Provide the (X, Y) coordinate of the cell's center where the given text is located.  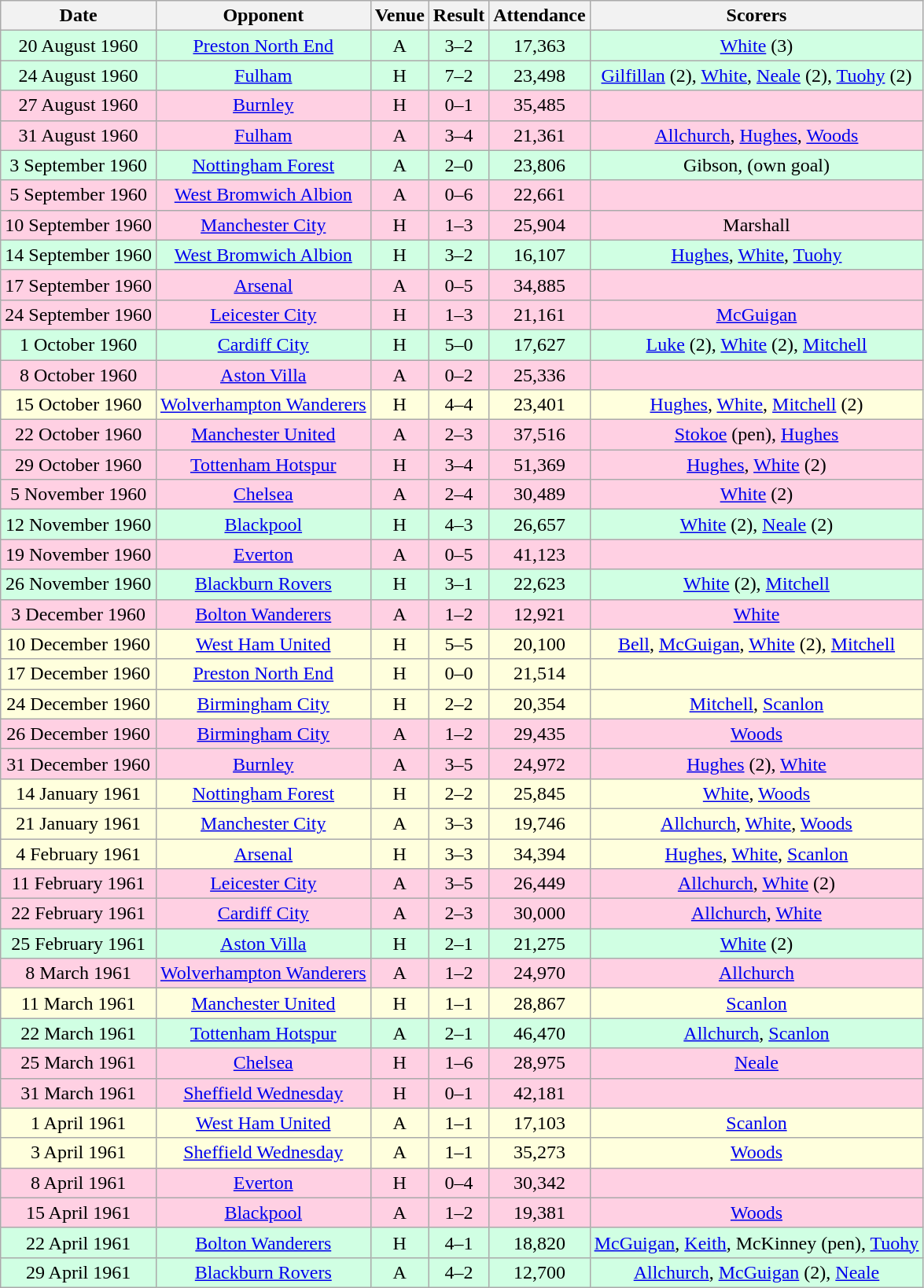
3 April 1961 (79, 1153)
Gilfillan (2), White, Neale (2), Tuohy (2) (757, 75)
25 March 1961 (79, 1063)
22 April 1961 (79, 1242)
27 August 1960 (79, 105)
3–1 (458, 584)
17,363 (539, 46)
Date (79, 16)
31 March 1961 (79, 1093)
Allchurch, White (2) (757, 884)
21,161 (539, 315)
22,661 (539, 195)
15 April 1961 (79, 1213)
McGuigan (757, 315)
30,342 (539, 1183)
26 December 1960 (79, 734)
24 August 1960 (79, 75)
31 December 1960 (79, 764)
17 September 1960 (79, 285)
23,806 (539, 165)
0–0 (458, 674)
Hughes (2), White (757, 764)
29 April 1961 (79, 1272)
4–4 (458, 405)
17,103 (539, 1123)
26,657 (539, 524)
24,972 (539, 764)
41,123 (539, 554)
42,181 (539, 1093)
24 December 1960 (79, 704)
23,498 (539, 75)
20,354 (539, 704)
Result (458, 16)
10 December 1960 (79, 644)
Neale (757, 1063)
22 October 1960 (79, 435)
1 April 1961 (79, 1123)
11 March 1961 (79, 1003)
30,489 (539, 495)
20,100 (539, 644)
1 October 1960 (79, 344)
3 December 1960 (79, 614)
10 September 1960 (79, 225)
Opponent (263, 16)
Allchurch, Hughes, Woods (757, 135)
7–2 (458, 75)
4 February 1961 (79, 853)
Mitchell, Scanlon (757, 704)
22 February 1961 (79, 914)
25,845 (539, 793)
34,885 (539, 285)
31 August 1960 (79, 135)
5 November 1960 (79, 495)
4–3 (458, 524)
15 October 1960 (79, 405)
29 October 1960 (79, 465)
21,361 (539, 135)
28,867 (539, 1003)
McGuigan, Keith, McKinney (pen), Tuohy (757, 1242)
Hughes, White, Tuohy (757, 255)
25,904 (539, 225)
28,975 (539, 1063)
35,273 (539, 1153)
14 September 1960 (79, 255)
Hughes, White, Mitchell (2) (757, 405)
Allchurch, McGuigan (2), Neale (757, 1272)
34,394 (539, 853)
21,514 (539, 674)
19,381 (539, 1213)
12,921 (539, 614)
12 November 1960 (79, 524)
25 February 1961 (79, 944)
17,627 (539, 344)
0–4 (458, 1183)
20 August 1960 (79, 46)
White (2), Neale (2) (757, 524)
Allchurch, White (757, 914)
35,485 (539, 105)
Gibson, (own goal) (757, 165)
19 November 1960 (79, 554)
Bell, McGuigan, White (2), Mitchell (757, 644)
17 December 1960 (79, 674)
Stokoe (pen), Hughes (757, 435)
White (3) (757, 46)
30,000 (539, 914)
Venue (399, 16)
4–1 (458, 1242)
25,336 (539, 375)
18,820 (539, 1242)
0–2 (458, 375)
21 January 1961 (79, 823)
51,369 (539, 465)
11 February 1961 (79, 884)
21,275 (539, 944)
26,449 (539, 884)
2–4 (458, 495)
Hughes, White (2) (757, 465)
22,623 (539, 584)
37,516 (539, 435)
Allchurch, Scanlon (757, 1033)
22 March 1961 (79, 1033)
Luke (2), White (2), Mitchell (757, 344)
Allchurch, White, Woods (757, 823)
Marshall (757, 225)
8 October 1960 (79, 375)
12,700 (539, 1272)
8 March 1961 (79, 973)
1–6 (458, 1063)
14 January 1961 (79, 793)
8 April 1961 (79, 1183)
4–2 (458, 1272)
Attendance (539, 16)
White (2), Mitchell (757, 584)
5 September 1960 (79, 195)
2–0 (458, 165)
3 September 1960 (79, 165)
0–6 (458, 195)
White (757, 614)
29,435 (539, 734)
Allchurch (757, 973)
24 September 1960 (79, 315)
5–5 (458, 644)
Hughes, White, Scanlon (757, 853)
26 November 1960 (79, 584)
23,401 (539, 405)
Scorers (757, 16)
White, Woods (757, 793)
24,970 (539, 973)
16,107 (539, 255)
5–0 (458, 344)
46,470 (539, 1033)
19,746 (539, 823)
